Output the [X, Y] coordinate of the center of the cell containing the given text.  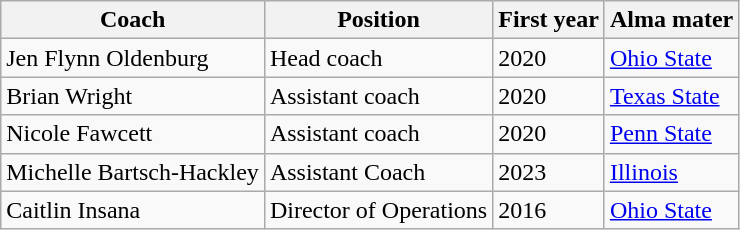
Position [378, 20]
2023 [549, 172]
Nicole Fawcett [133, 134]
Alma mater [671, 20]
Texas State [671, 96]
Director of Operations [378, 210]
Coach [133, 20]
2016 [549, 210]
Brian Wright [133, 96]
Assistant Coach [378, 172]
Caitlin Insana [133, 210]
Penn State [671, 134]
Michelle Bartsch-Hackley [133, 172]
First year [549, 20]
Jen Flynn Oldenburg [133, 58]
Head coach [378, 58]
Illinois [671, 172]
